Pinpoint the cell where the given text exists, returning its (x, y) midpoint coordinate. 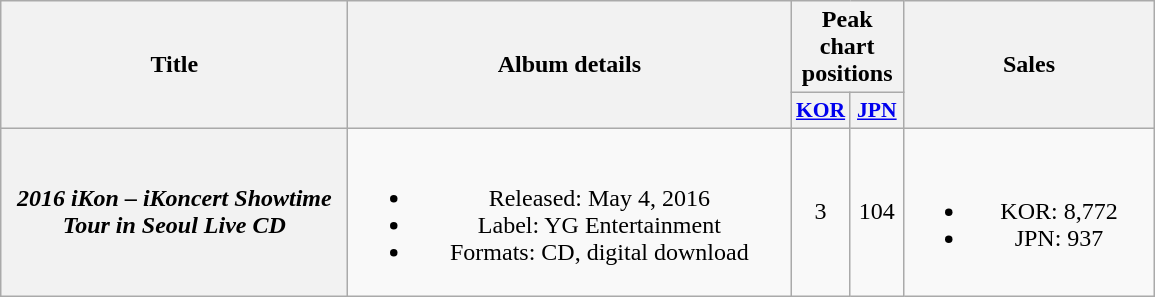
Album details (570, 65)
KOR (820, 111)
2016 iKon – iKoncert ShowtimeTour in Seoul Live CD (174, 212)
JPN (876, 111)
Peak chart positions (848, 47)
Released: May 4, 2016Label: YG EntertainmentFormats: CD, digital download (570, 212)
Title (174, 65)
KOR: 8,772JPN: 937 (1028, 212)
3 (820, 212)
104 (876, 212)
Sales (1028, 65)
